Pinpoint the cell where the given text exists, returning its [x, y] midpoint coordinate. 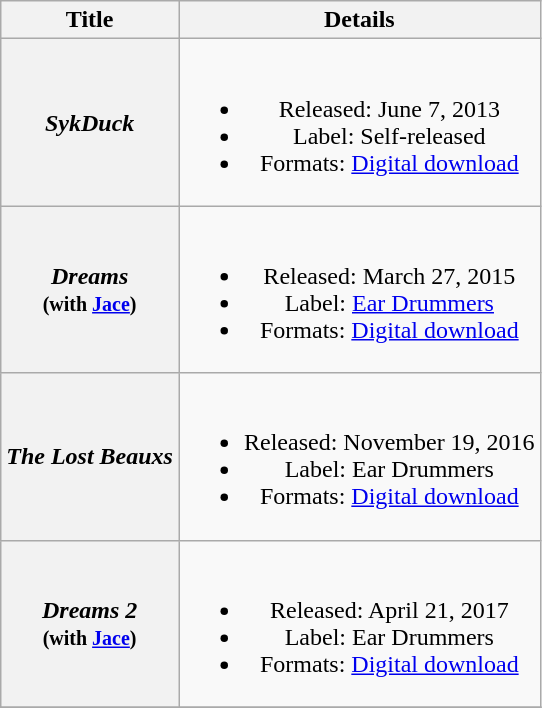
Title [90, 20]
Details [359, 20]
Dreams 2(with Jace) [90, 624]
Released: March 27, 2015Label: Ear DrummersFormats: Digital download [359, 290]
The Lost Beauxs [90, 456]
Dreams(with Jace) [90, 290]
Released: November 19, 2016Label: Ear DrummersFormats: Digital download [359, 456]
SykDuck [90, 122]
Released: June 7, 2013Label: Self-releasedFormats: Digital download [359, 122]
Released: April 21, 2017Label: Ear DrummersFormats: Digital download [359, 624]
